Search for the cell housing the specified text and yield its [x, y] center coordinate. 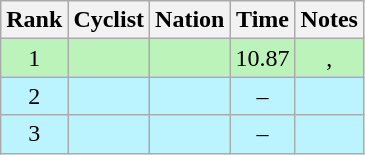
Nation [190, 20]
Notes [329, 20]
1 [34, 58]
Time [262, 20]
Rank [34, 20]
, [329, 58]
2 [34, 96]
Cyclist [109, 20]
10.87 [262, 58]
3 [34, 134]
